Pinpoint the cell where the given text exists, returning its (x, y) midpoint coordinate. 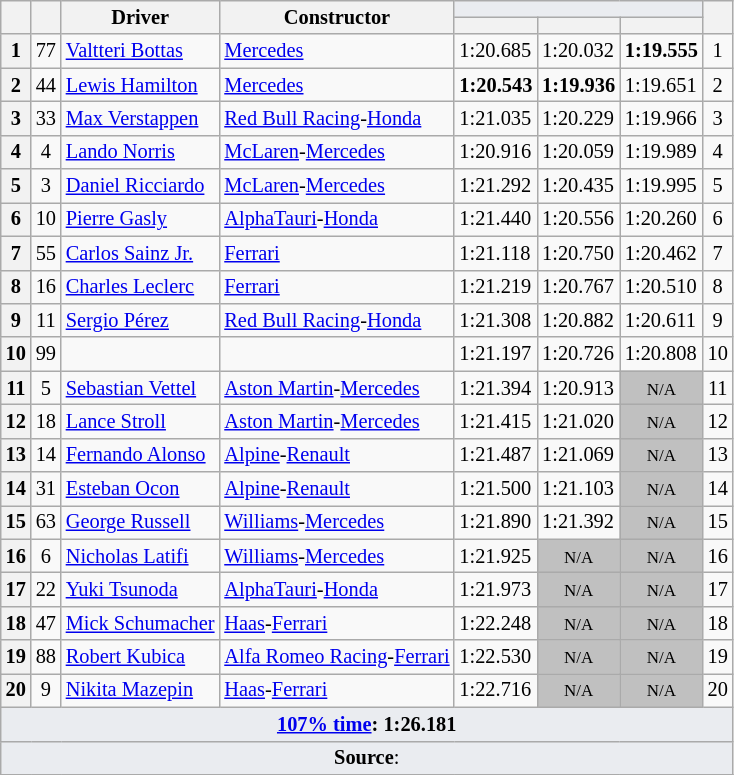
1:20.882 (578, 320)
1:20.435 (578, 186)
44 (46, 85)
Yuki Tsunoda (140, 589)
1:21.103 (578, 489)
22 (46, 589)
33 (46, 118)
Esteban Ocon (140, 489)
1:21.392 (578, 522)
47 (46, 623)
1:22.248 (496, 623)
1:21.308 (496, 320)
1:19.936 (578, 85)
1:21.020 (578, 421)
1:21.394 (496, 388)
1:22.716 (496, 690)
63 (46, 522)
Pierre Gasly (140, 219)
1:19.989 (662, 152)
99 (46, 354)
1:20.767 (578, 287)
Sergio Pérez (140, 320)
Constructor (336, 17)
Driver (140, 17)
Valtteri Bottas (140, 51)
1:21.440 (496, 219)
Lando Norris (140, 152)
1:21.035 (496, 118)
1:21.292 (496, 186)
1:21.069 (578, 455)
Source: (367, 758)
George Russell (140, 522)
Charles Leclerc (140, 287)
1:21.500 (496, 489)
1:20.510 (662, 287)
Daniel Ricciardo (140, 186)
Alfa Romeo Racing-Ferrari (336, 657)
1:20.685 (496, 51)
1:20.032 (578, 51)
1:21.118 (496, 253)
1:21.415 (496, 421)
Carlos Sainz Jr. (140, 253)
107% time: 1:26.181 (367, 724)
1:21.890 (496, 522)
Max Verstappen (140, 118)
1:20.229 (578, 118)
1:19.966 (662, 118)
1:20.556 (578, 219)
1:20.260 (662, 219)
88 (46, 657)
31 (46, 489)
1:21.197 (496, 354)
Robert Kubica (140, 657)
Sebastian Vettel (140, 388)
1:20.462 (662, 253)
Lewis Hamilton (140, 85)
1:22.530 (496, 657)
1:20.913 (578, 388)
77 (46, 51)
1:19.651 (662, 85)
Nicholas Latifi (140, 556)
Lance Stroll (140, 421)
1:21.219 (496, 287)
1:20.726 (578, 354)
1:21.925 (496, 556)
1:19.995 (662, 186)
1:21.487 (496, 455)
1:20.611 (662, 320)
1:20.808 (662, 354)
Fernando Alonso (140, 455)
Mick Schumacher (140, 623)
1:20.543 (496, 85)
1:21.973 (496, 589)
1:20.750 (578, 253)
1:19.555 (662, 51)
55 (46, 253)
Nikita Mazepin (140, 690)
1:20.916 (496, 152)
1:20.059 (578, 152)
